Output the (x, y) coordinate of the center of the cell containing the given text.  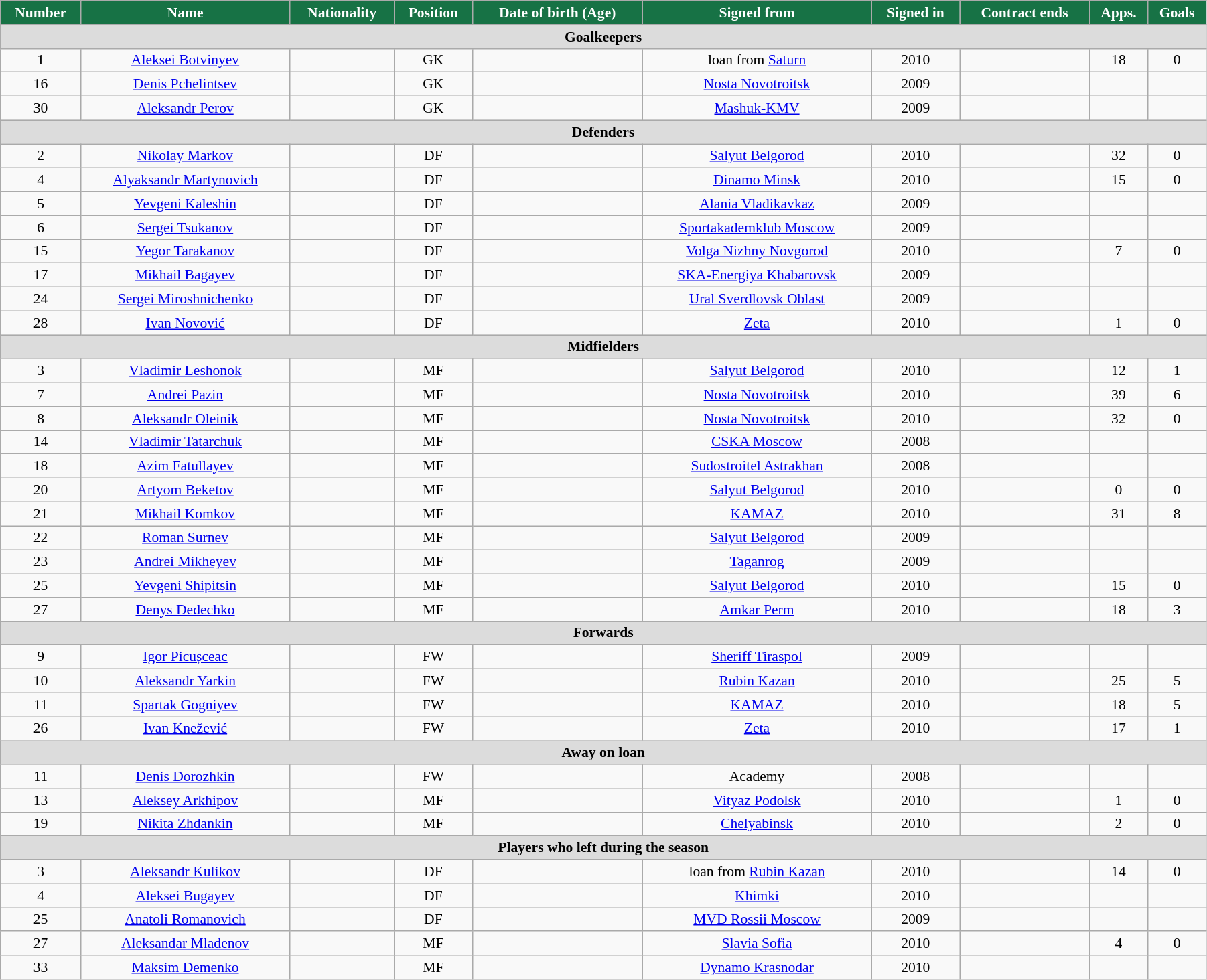
22 (41, 538)
SKA-Energiya Khabarovsk (757, 275)
23 (41, 562)
Denys Dedechko (185, 610)
Sergei Tsukanov (185, 228)
Position (433, 13)
Artyom Beketov (185, 490)
Maksim Demenko (185, 967)
Contract ends (1025, 13)
Aleksey Arkhipov (185, 800)
Igor Picușceac (185, 657)
Mikhail Komkov (185, 514)
MVD Rossii Moscow (757, 920)
Nikolay Markov (185, 156)
21 (41, 514)
Denis Dorozhkin (185, 776)
Sheriff Tiraspol (757, 657)
Aleksandr Perov (185, 109)
9 (41, 657)
26 (41, 729)
Midfielders (603, 347)
Forwards (603, 633)
Yevgeni Shipitsin (185, 585)
Alania Vladikavkaz (757, 204)
Andrei Pazin (185, 395)
Nikita Zhdankin (185, 824)
Vladimir Leshonok (185, 371)
Aleksandr Oleinik (185, 419)
Aleksandr Yarkin (185, 681)
Volga Nizhny Novgorod (757, 251)
Academy (757, 776)
Yevgeni Kaleshin (185, 204)
Slavia Sofia (757, 944)
Vladimir Tatarchuk (185, 442)
Number (41, 13)
16 (41, 84)
Ural Sverdlovsk Oblast (757, 299)
Dynamo Krasnodar (757, 967)
Away on loan (603, 753)
Ivan Novović (185, 323)
30 (41, 109)
Aleksandr Kulikov (185, 872)
Defenders (603, 132)
Taganrog (757, 562)
Goalkeepers (603, 37)
19 (41, 824)
Name (185, 13)
Amkar Perm (757, 610)
13 (41, 800)
Date of birth (Age) (557, 13)
Apps. (1119, 13)
39 (1119, 395)
Mashuk-KMV (757, 109)
CSKA Moscow (757, 442)
Sudostroitel Astrakhan (757, 466)
Yegor Tarakanov (185, 251)
Mikhail Bagayev (185, 275)
28 (41, 323)
Spartak Gogniyev (185, 705)
Nationality (342, 13)
Aleksei Botvinyev (185, 60)
33 (41, 967)
loan from Rubin Kazan (757, 872)
12 (1119, 371)
31 (1119, 514)
Khimki (757, 896)
Rubin Kazan (757, 681)
Anatoli Romanovich (185, 920)
Aleksei Bugayev (185, 896)
Sergei Miroshnichenko (185, 299)
Dinamo Minsk (757, 180)
Aleksandar Mladenov (185, 944)
Roman Surnev (185, 538)
Azim Fatullayev (185, 466)
Sportakademklub Moscow (757, 228)
Alyaksandr Martynovich (185, 180)
10 (41, 681)
Signed in (916, 13)
Goals (1178, 13)
Denis Pchelintsev (185, 84)
24 (41, 299)
loan from Saturn (757, 60)
Players who left during the season (603, 848)
Andrei Mikheyev (185, 562)
Ivan Knežević (185, 729)
Vityaz Podolsk (757, 800)
Signed from (757, 13)
Chelyabinsk (757, 824)
20 (41, 490)
